Determine the (x, y) coordinate at the center of the cell enclosing the given text.  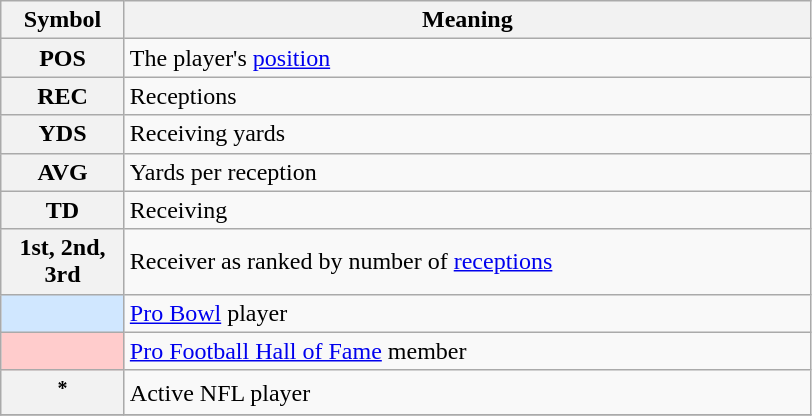
Yards per reception (467, 172)
REC (63, 96)
Meaning (467, 20)
Pro Bowl player (467, 313)
AVG (63, 172)
Receiver as ranked by number of receptions (467, 262)
Receiving yards (467, 134)
Pro Football Hall of Fame member (467, 351)
YDS (63, 134)
Receptions (467, 96)
Symbol (63, 20)
POS (63, 58)
TD (63, 210)
The player's position (467, 58)
Receiving (467, 210)
* (63, 392)
1st, 2nd, 3rd (63, 262)
Active NFL player (467, 392)
